Detect which cell encompasses the target text, then output its (x, y) center coordinate. 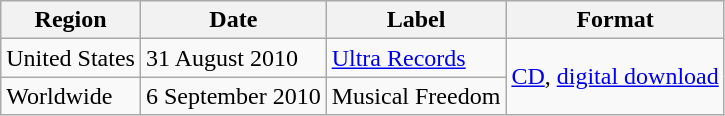
CD, digital download (615, 77)
Region (71, 20)
Format (615, 20)
United States (71, 58)
Label (416, 20)
Worldwide (71, 96)
Ultra Records (416, 58)
31 August 2010 (233, 58)
Musical Freedom (416, 96)
Date (233, 20)
6 September 2010 (233, 96)
